Output the [x, y] coordinate of the center of the cell containing the given text.  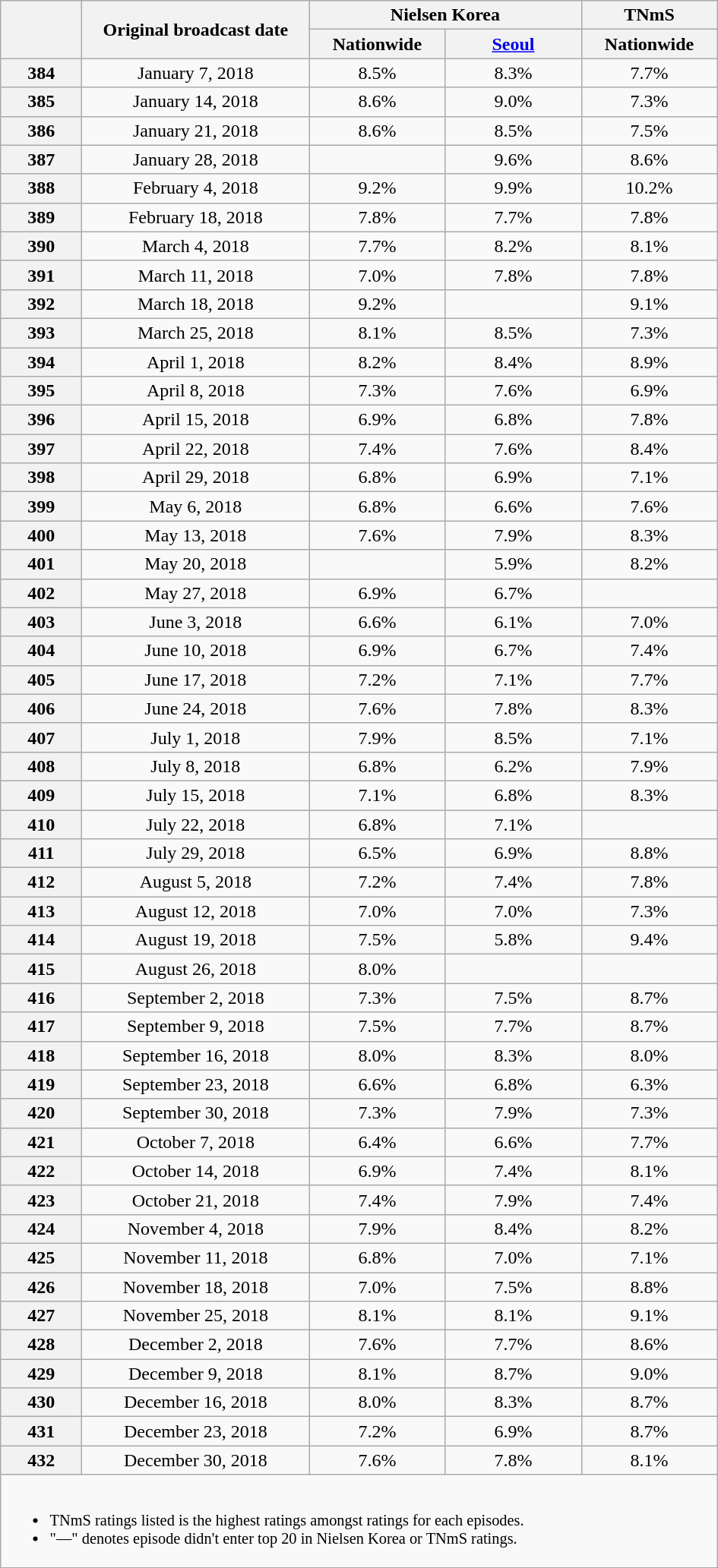
September 30, 2018 [196, 1113]
412 [41, 882]
August 19, 2018 [196, 940]
July 22, 2018 [196, 824]
June 3, 2018 [196, 622]
395 [41, 391]
8.9% [649, 362]
401 [41, 564]
July 8, 2018 [196, 766]
Nielsen Korea [445, 15]
April 22, 2018 [196, 449]
399 [41, 506]
January 21, 2018 [196, 131]
October 14, 2018 [196, 1171]
9.6% [514, 159]
416 [41, 998]
400 [41, 535]
402 [41, 593]
403 [41, 622]
6.4% [377, 1142]
394 [41, 362]
May 20, 2018 [196, 564]
396 [41, 420]
411 [41, 853]
404 [41, 651]
November 4, 2018 [196, 1229]
August 12, 2018 [196, 911]
385 [41, 102]
December 9, 2018 [196, 1374]
November 25, 2018 [196, 1316]
393 [41, 333]
October 21, 2018 [196, 1200]
384 [41, 73]
May 6, 2018 [196, 506]
425 [41, 1257]
417 [41, 1027]
August 26, 2018 [196, 969]
6.5% [377, 853]
418 [41, 1055]
431 [41, 1431]
July 15, 2018 [196, 795]
420 [41, 1113]
January 7, 2018 [196, 73]
432 [41, 1460]
9.4% [649, 940]
410 [41, 824]
392 [41, 304]
407 [41, 737]
397 [41, 449]
November 18, 2018 [196, 1287]
6.1% [514, 622]
413 [41, 911]
January 14, 2018 [196, 102]
February 4, 2018 [196, 188]
428 [41, 1345]
November 11, 2018 [196, 1257]
December 16, 2018 [196, 1402]
March 4, 2018 [196, 246]
414 [41, 940]
422 [41, 1171]
429 [41, 1374]
9.9% [514, 188]
March 11, 2018 [196, 275]
430 [41, 1402]
December 30, 2018 [196, 1460]
6.3% [649, 1084]
427 [41, 1316]
388 [41, 188]
5.8% [514, 940]
June 10, 2018 [196, 651]
June 24, 2018 [196, 708]
April 29, 2018 [196, 478]
December 2, 2018 [196, 1345]
408 [41, 766]
July 29, 2018 [196, 853]
389 [41, 217]
April 1, 2018 [196, 362]
May 27, 2018 [196, 593]
June 17, 2018 [196, 680]
TNmS [649, 15]
Original broadcast date [196, 30]
390 [41, 246]
April 8, 2018 [196, 391]
December 23, 2018 [196, 1431]
423 [41, 1200]
398 [41, 478]
405 [41, 680]
February 18, 2018 [196, 217]
415 [41, 969]
421 [41, 1142]
September 9, 2018 [196, 1027]
April 15, 2018 [196, 420]
Seoul [514, 44]
406 [41, 708]
5.9% [514, 564]
July 1, 2018 [196, 737]
September 2, 2018 [196, 998]
January 28, 2018 [196, 159]
391 [41, 275]
August 5, 2018 [196, 882]
March 25, 2018 [196, 333]
October 7, 2018 [196, 1142]
September 16, 2018 [196, 1055]
387 [41, 159]
6.2% [514, 766]
10.2% [649, 188]
March 18, 2018 [196, 304]
426 [41, 1287]
409 [41, 795]
386 [41, 131]
419 [41, 1084]
424 [41, 1229]
May 13, 2018 [196, 535]
September 23, 2018 [196, 1084]
